Provide the (X, Y) coordinate of the cell's center where the given text is located.  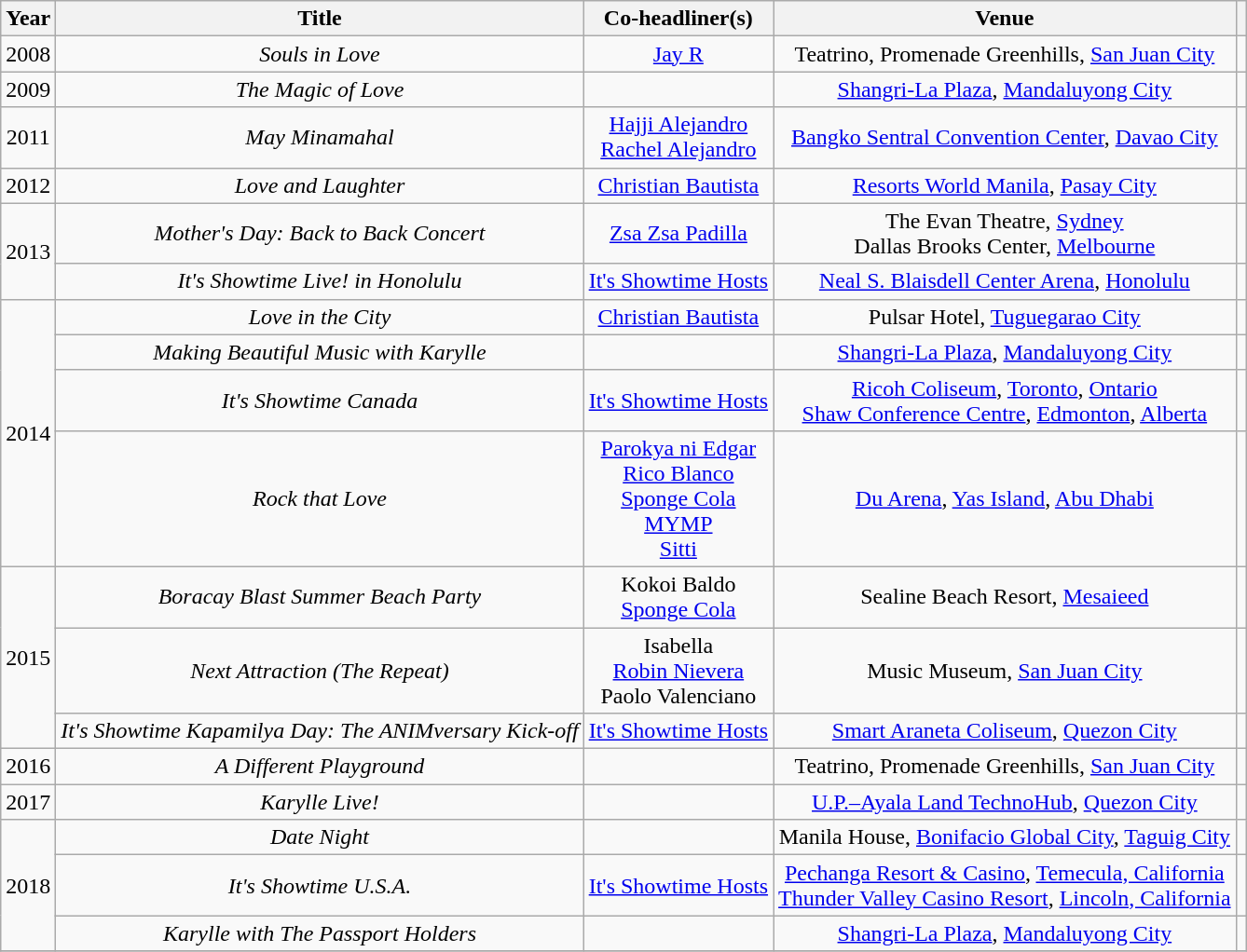
Jay R (678, 54)
Manila House, Bonifacio Global City, Taguig City (1005, 837)
Title (320, 19)
Music Museum, San Juan City (1005, 671)
2014 (28, 432)
2018 (28, 885)
Making Beautiful Music with Karylle (320, 352)
Sealine Beach Resort, Mesaieed (1005, 596)
May Minamahal (320, 138)
It's Showtime Canada (320, 401)
It's Showtime Kapamilya Day: The ANIMversary Kick-off (320, 731)
2011 (28, 138)
2015 (28, 658)
2012 (28, 185)
Zsa Zsa Padilla (678, 233)
Pechanga Resort & Casino, Temecula, CaliforniaThunder Valley Casino Resort, Lincoln, California (1005, 885)
Mother's Day: Back to Back Concert (320, 233)
Next Attraction (The Repeat) (320, 671)
It's Showtime U.S.A. (320, 885)
Boracay Blast Summer Beach Party (320, 596)
Karylle Live! (320, 802)
Neal S. Blaisdell Center Arena, Honolulu (1005, 281)
2013 (28, 252)
Ricoh Coliseum, Toronto, OntarioShaw Conference Centre, Edmonton, Alberta (1005, 401)
Love and Laughter (320, 185)
Rock that Love (320, 498)
Souls in Love (320, 54)
Co-headliner(s) (678, 19)
Parokya ni EdgarRico BlancoSponge ColaMYMPSitti (678, 498)
Du Arena, Yas Island, Abu Dhabi (1005, 498)
The Evan Theatre, SydneyDallas Brooks Center, Melbourne (1005, 233)
Kokoi BaldoSponge Cola (678, 596)
Date Night (320, 837)
Venue (1005, 19)
2017 (28, 802)
2008 (28, 54)
Year (28, 19)
A Different Playground (320, 767)
Bangko Sentral Convention Center, Davao City (1005, 138)
Hajji AlejandroRachel Alejandro (678, 138)
Karylle with The Passport Holders (320, 933)
2016 (28, 767)
The Magic of Love (320, 89)
It's Showtime Live! in Honolulu (320, 281)
Smart Araneta Coliseum, Quezon City (1005, 731)
2009 (28, 89)
Pulsar Hotel, Tuguegarao City (1005, 317)
Love in the City (320, 317)
U.P.–Ayala Land TechnoHub, Quezon City (1005, 802)
Resorts World Manila, Pasay City (1005, 185)
IsabellaRobin NieveraPaolo Valenciano (678, 671)
